Capture the cell that displays the provided text and extract its [x, y] central coordinate. 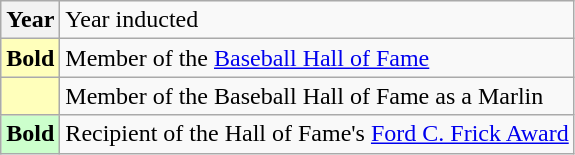
Year [30, 20]
Year inducted [317, 20]
Recipient of the Hall of Fame's Ford C. Frick Award [317, 134]
Member of the Baseball Hall of Fame [317, 58]
Member of the Baseball Hall of Fame as a Marlin [317, 96]
